Scan for the cell matching the given text and deliver its (X, Y) coordinate at center. 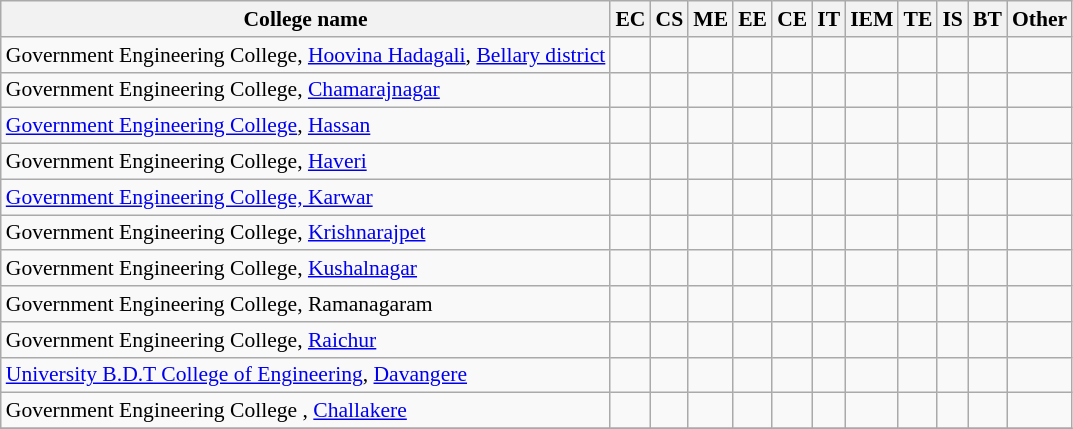
Government Engineering College, Kushalnagar (306, 269)
Government Engineering College, Hoovina Hadagali, Bellary district (306, 55)
Government Engineering College , Challakere (306, 411)
CE (792, 19)
IT (828, 19)
TE (918, 19)
IEM (872, 19)
Government Engineering College, Hassan (306, 126)
BT (988, 19)
University B.D.T College of Engineering, Davangere (306, 375)
College name (306, 19)
Government Engineering College, Karwar (306, 197)
EC (630, 19)
IS (952, 19)
Government Engineering College, Ramanagaram (306, 304)
Government Engineering College, Haveri (306, 162)
Government Engineering College, Krishnarajpet (306, 233)
Government Engineering College, Chamarajnagar (306, 90)
ME (710, 19)
Other (1040, 19)
CS (670, 19)
EE (752, 19)
Government Engineering College, Raichur (306, 340)
